Determine the [X, Y] coordinate at the center of the cell enclosing the given text.  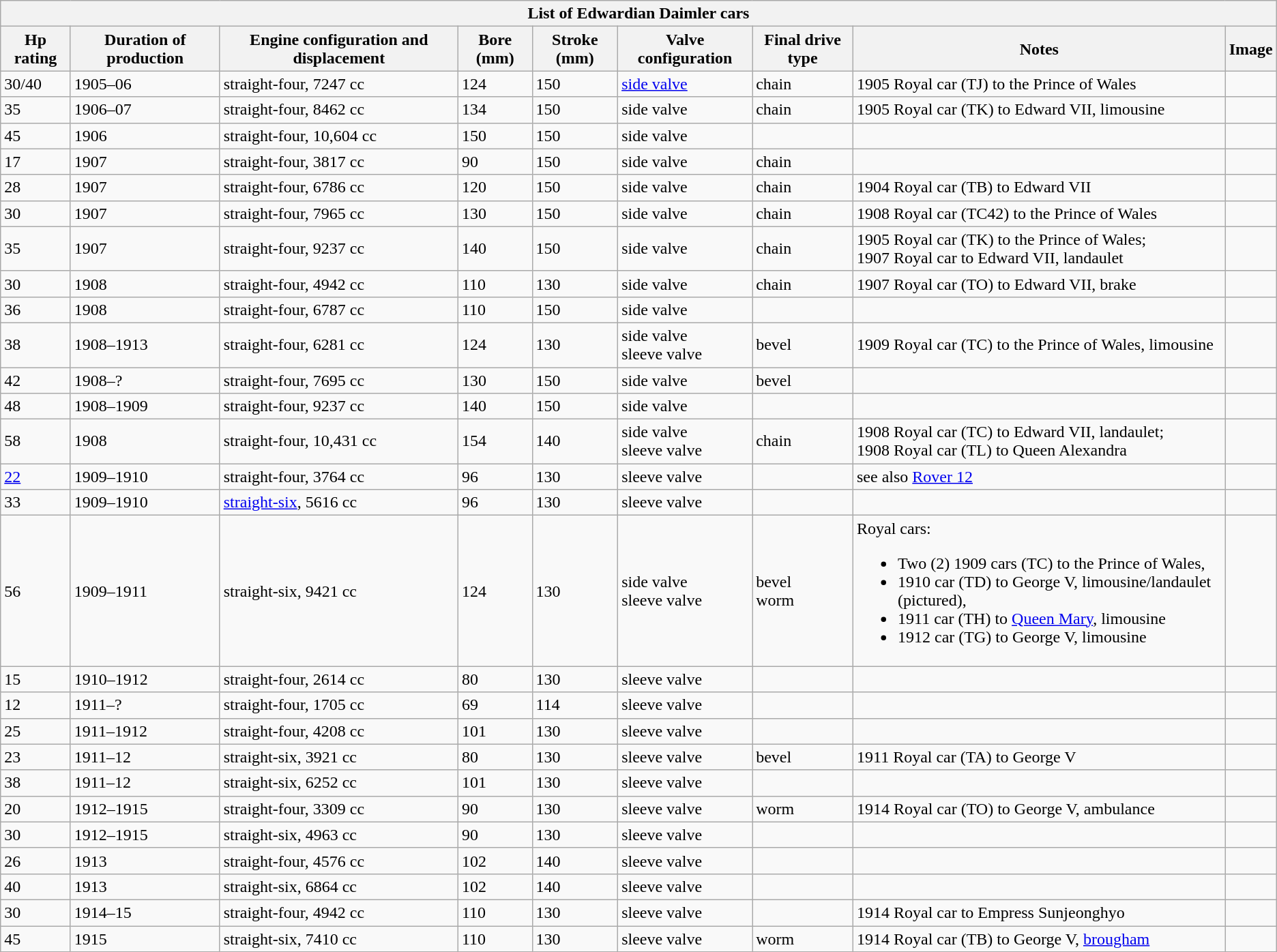
28 [35, 188]
straight-four, 4208 cc [338, 731]
58 [35, 442]
straight-four, 10,604 cc [338, 136]
25 [35, 731]
Valve configuration [685, 49]
straight-six, 5616 cc [338, 503]
Duration of production [145, 49]
1905 Royal car (TJ) to the Prince of Wales [1039, 84]
1904 Royal car (TB) to Edward VII [1039, 188]
straight-four, 10,431 cc [338, 442]
1909 Royal car (TC) to the Prince of Wales, limousine [1039, 345]
33 [35, 503]
1914–15 [145, 912]
69 [495, 705]
straight-six, 4963 cc [338, 835]
23 [35, 757]
17 [35, 162]
1905 Royal car (TK) to Edward VII, limousine [1039, 110]
1911–1912 [145, 731]
1911–? [145, 705]
36 [35, 310]
1907 Royal car (TO) to Edward VII, brake [1039, 284]
30/40 [35, 84]
straight-six, 7410 cc [338, 939]
see also Rover 12 [1039, 477]
26 [35, 861]
straight-four, 4576 cc [338, 861]
straight-six, 6252 cc [338, 783]
straight-six, 9421 cc [338, 591]
154 [495, 442]
straight-four, 3817 cc [338, 162]
1915 [145, 939]
15 [35, 679]
1908–1913 [145, 345]
List of Edwardian Daimler cars [638, 14]
1906–07 [145, 110]
straight-four, 6281 cc [338, 345]
straight-four, 7695 cc [338, 380]
1910–1912 [145, 679]
42 [35, 380]
56 [35, 591]
straight-six, 3921 cc [338, 757]
1908–1909 [145, 406]
straight-four, 2614 cc [338, 679]
20 [35, 809]
straight-four, 3309 cc [338, 809]
1905–06 [145, 84]
1908 Royal car (TC42) to the Prince of Wales [1039, 213]
1914 Royal car (TO) to George V, ambulance [1039, 809]
straight-six, 6864 cc [338, 887]
134 [495, 110]
Final drive type [803, 49]
40 [35, 887]
straight-four, 6787 cc [338, 310]
Stroke (mm) [575, 49]
Bore (mm) [495, 49]
22 [35, 477]
Engine configuration and displacement [338, 49]
bevelworm [803, 591]
1908 Royal car (TC) to Edward VII, landaulet;1908 Royal car (TL) to Queen Alexandra [1039, 442]
straight-four, 7247 cc [338, 84]
1908–? [145, 380]
1911 Royal car (TA) to George V [1039, 757]
Hp rating [35, 49]
Image [1251, 49]
1914 Royal car to Empress Sunjeonghyo [1039, 912]
straight-four, 8462 cc [338, 110]
straight-four, 7965 cc [338, 213]
12 [35, 705]
straight-four, 1705 cc [338, 705]
48 [35, 406]
1914 Royal car (TB) to George V, brougham [1039, 939]
1905 Royal car (TK) to the Prince of Wales; 1907 Royal car to Edward VII, landaulet [1039, 248]
1909–1911 [145, 591]
114 [575, 705]
120 [495, 188]
straight-four, 6786 cc [338, 188]
1906 [145, 136]
straight-four, 3764 cc [338, 477]
Notes [1039, 49]
